Identify which cell holds the provided text, then report its (x, y) central coordinate. 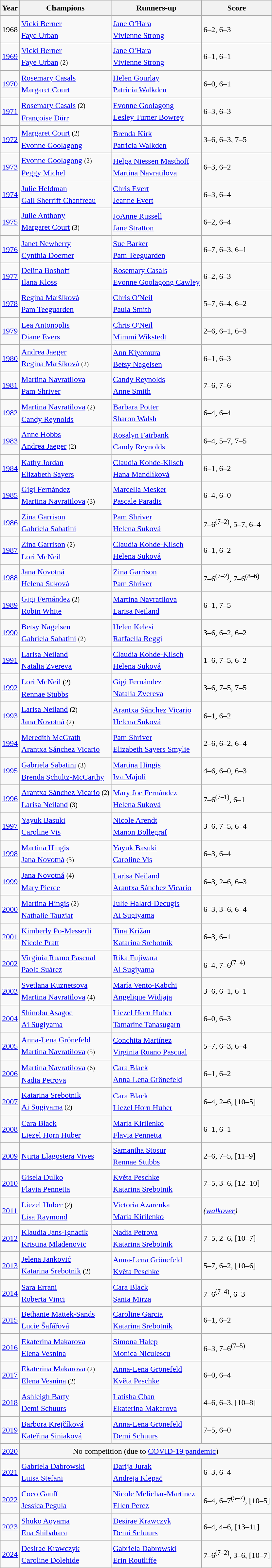
5–7, 6–2, [10–6] (237, 1266)
1969 (10, 57)
Desirae Krawczyk Demi Schuurs (156, 1527)
2015 (10, 1320)
Vicki Berner Faye Urban (2) (65, 57)
1993 (10, 716)
1996 (10, 799)
Caroline Garcia Katarina Srebotnik (156, 1320)
2017 (10, 1375)
1987 (10, 550)
1994 (10, 744)
Zina Garrison Gabriela Sabatini (65, 523)
1983 (10, 441)
Helen Kelesi Raffaella Reggi (156, 633)
Lori McNeil (2) Rennae Stubbs (65, 688)
Tina Križan Katarina Srebotnik (156, 937)
Rosemary Casals (2) Françoise Dürr (65, 111)
2006 (10, 1074)
Bethanie Mattek-Sands Lucie Šafářová (65, 1320)
María Vento-Kabchi Angelique Widjaja (156, 991)
2024 (10, 1554)
Pam Shriver Helena Suková (156, 523)
2012 (10, 1238)
6–3, 3–6, 6–4 (237, 909)
2002 (10, 964)
2013 (10, 1266)
2003 (10, 991)
Shinobu Asagoe Ai Sugiyama (65, 1018)
Liezel Huber (2) Lisa Raymond (65, 1211)
Candy Reynolds Anne Smith (156, 386)
Chris O'Neil Mimmi Wikstedt (156, 331)
5–7, 6–3, 6–4 (237, 1046)
Zina Garrison (2) Lori McNeil (65, 550)
6–1, 7–5 (237, 605)
3–6, 7–5, 7–5 (237, 688)
6–2, 6–4 (237, 222)
Champions (65, 8)
6–4, 6–4 (237, 413)
3–6, 6–1, 6–1 (237, 991)
2007 (10, 1102)
Arantxa Sánchez Vicario (2) Larisa Neiland (3) (65, 799)
Martina Navratilova Larisa Neiland (156, 605)
Simona Halep Monica Niculescu (156, 1347)
6–0, 6–3 (237, 1018)
Barbara Potter Sharon Walsh (156, 413)
Desirae Krawczyk Caroline Dolehide (65, 1554)
7–6(7–2), 7–6(8–6) (237, 578)
1986 (10, 523)
Katarina Srebotnik Ai Sugiyama (2) (65, 1102)
Virginia Ruano Pascual Paola Suárez (65, 964)
2020 (10, 1451)
7–6(7–2), 5–7, 6–4 (237, 523)
2011 (10, 1211)
Nadia Petrova Katarina Srebotnik (156, 1238)
Anna-Lena Grönefeld Martina Navratilova (5) (65, 1046)
6–3, 6–2 (237, 167)
Larisa Neiland Arantxa Sánchez Vicario (156, 882)
Evonne Goolagong Lesley Turner Bowrey (156, 111)
Gisela Dulko Flavia Pennetta (65, 1183)
2001 (10, 937)
1989 (10, 605)
Gabriela Dabrowski Erin Routliffe (156, 1554)
6–4, 6–0 (237, 496)
1984 (10, 468)
6–4, 4–6, [13–11] (237, 1527)
Brenda Kirk Patricia Walkden (156, 139)
1971 (10, 111)
Samantha Stosur Rennae Stubbs (156, 1156)
6–1, 6–3 (237, 358)
1968 (10, 29)
Rosemary Casals Evonne Goolagong Cawley (156, 276)
1970 (10, 84)
1999 (10, 882)
Mary Joe Fernández Helena Suková (156, 799)
Evonne Goolagong (2) Peggy Michel (65, 167)
Regina Maršíková Pam Teeguarden (65, 304)
1990 (10, 633)
Pam Shriver Elizabeth Sayers Smylie (156, 744)
7–6(7–4), 6–3 (237, 1293)
3–6, 7–5, 6–4 (237, 827)
1991 (10, 660)
Julie Halard-Decugis Ai Sugiyama (156, 909)
Claudia Kohde-Kilsch Hana Mandlíková (156, 468)
2004 (10, 1018)
6–0, 6–4 (237, 1375)
Kimberly Po-Messerli Nicole Pratt (65, 937)
Gabriela Sabatini (3) Brenda Schultz-McCarthy (65, 771)
4–6, 6–3, [10–8] (237, 1403)
Kathy Jordan Elizabeth Sayers (65, 468)
Martina Hingis (2) Nathalie Tauziat (65, 909)
7–6(7–2), 3–6, [10–7] (237, 1554)
Margaret Court (2) Evonne Goolagong (65, 139)
6–0, 6–1 (237, 84)
Chris Evert Jeanne Evert (156, 194)
1974 (10, 194)
4–6, 6–0, 6–3 (237, 771)
Klaudia Jans-Ignacik Kristina Mladenovic (65, 1238)
5–7, 6–4, 6–2 (237, 304)
(walkover) (237, 1211)
2016 (10, 1347)
1982 (10, 413)
Anna-Lena Grönefeld Demi Schuurs (156, 1430)
Martina Hingis Jana Novotná (3) (65, 854)
Nicole Melichar-Martinez Ellen Perez (156, 1500)
Julie Heldman Gail Sherriff Chanfreau (65, 194)
2021 (10, 1473)
1995 (10, 771)
Helen Gourlay Patricia Walkden (156, 84)
1997 (10, 827)
7–6, 7–6 (237, 386)
2–6, 6–1, 6–3 (237, 331)
Nicole Arendt Manon Bollegraf (156, 827)
Maria Kirilenko Flavia Pennetta (156, 1129)
Cara Black Sania Mirza (156, 1293)
2014 (10, 1293)
6–4, 6–7(5–7), [10–5] (237, 1500)
3–6, 6–2, 6–2 (237, 633)
Sue Barker Pam Teeguarden (156, 249)
Rika Fujiwara Ai Sugiyama (156, 964)
6–3, 2–6, 6–3 (237, 882)
Martina Navratilova (6) Nadia Petrova (65, 1074)
Year (10, 8)
2–6, 7–5, [11–9] (237, 1156)
JoAnne Russell Jane Stratton (156, 222)
Liezel Horn Huber Tamarine Tanasugarn (156, 1018)
Latisha Chan Ekaterina Makarova (156, 1403)
1978 (10, 304)
Andrea Jaeger Regina Maršíková (2) (65, 358)
Meredith McGrath Arantxa Sánchez Vicario (65, 744)
Gigi Fernández Martina Navratilova (3) (65, 496)
6–3, 6–3 (237, 111)
Jana Novotná (4) Mary Pierce (65, 882)
Gigi Fernández Natalia Zvereva (156, 688)
Sara Errani Roberta Vinci (65, 1293)
Runners-up (156, 8)
Delina Boshoff Ilana Kloss (65, 276)
1988 (10, 578)
1992 (10, 688)
1–6, 7–5, 6–2 (237, 660)
2023 (10, 1527)
6–4, 7–6(7–4) (237, 964)
Larisa Neiland Natalia Zvereva (65, 660)
Cara Black Anna-Lena Grönefeld (156, 1074)
1980 (10, 358)
1976 (10, 249)
No competition (due to COVID-19 pandemic) (146, 1451)
Coco Gauff Jessica Pegula (65, 1500)
Ekaterina Makarova Elena Vesnina (65, 1347)
2000 (10, 909)
Score (237, 8)
Martina Navratilova (2) Candy Reynolds (65, 413)
2005 (10, 1046)
2009 (10, 1156)
Chris O'Neil Paula Smith (156, 304)
2022 (10, 1500)
6–4, 2–6, [10–5] (237, 1102)
1973 (10, 167)
7–5, 2–6, [10–7] (237, 1238)
Marcella Mesker Pascale Paradis (156, 496)
Julie Anthony Margaret Court (3) (65, 222)
Lea Antonoplis Diane Evers (65, 331)
Shuko Aoyama Ena Shibahara (65, 1527)
2008 (10, 1129)
Ann Kiyomura Betsy Nagelsen (156, 358)
Darija Jurak Andreja Klepač (156, 1473)
7–5, 6–0 (237, 1430)
Vicki Berner Faye Urban (65, 29)
6–4, 5–7, 7–5 (237, 441)
1981 (10, 386)
Arantxa Sánchez Vicario Helena Suková (156, 716)
6–7, 6–3, 6–1 (237, 249)
7–6(7–1), 6–1 (237, 799)
2–6, 6–2, 6–4 (237, 744)
7–5, 3–6, [12–10] (237, 1183)
2019 (10, 1430)
Ashleigh Barty Demi Schuurs (65, 1403)
Jelena Janković Katarina Srebotnik (2) (65, 1266)
Jana Novotná Helena Suková (65, 578)
Victoria Azarenka Maria Kirilenko (156, 1211)
Anne Hobbs Andrea Jaeger (2) (65, 441)
1985 (10, 496)
Betsy Nagelsen Gabriela Sabatini (2) (65, 633)
1977 (10, 276)
Ekaterina Makarova (2) Elena Vesnina (2) (65, 1375)
6–3, 7–6(7–5) (237, 1347)
Martina Navratilova Pam Shriver (65, 386)
3–6, 6–3, 7–5 (237, 139)
2018 (10, 1403)
1972 (10, 139)
Gabriela Dabrowski Luisa Stefani (65, 1473)
6–3, 6–1 (237, 937)
2010 (10, 1183)
Rosemary Casals Margaret Court (65, 84)
Zina Garrison Pam Shriver (156, 578)
Květa Peschke Katarina Srebotnik (156, 1183)
Barbora Krejčíková Kateřina Siniaková (65, 1430)
Nuria Llagostera Vives (65, 1156)
Gigi Fernández (2) Robin White (65, 605)
1975 (10, 222)
Larisa Neiland (2) Jana Novotná (2) (65, 716)
Svetlana Kuznetsova Martina Navratilova (4) (65, 991)
1998 (10, 854)
1979 (10, 331)
Martina Hingis Iva Majoli (156, 771)
Rosalyn Fairbank Candy Reynolds (156, 441)
Conchita Martínez Virginia Ruano Pascual (156, 1046)
Helga Niessen Masthoff Martina Navratilova (156, 167)
Janet Newberry Cynthia Doerner (65, 249)
